Pinpoint the cell where the given text exists, returning its (X, Y) midpoint coordinate. 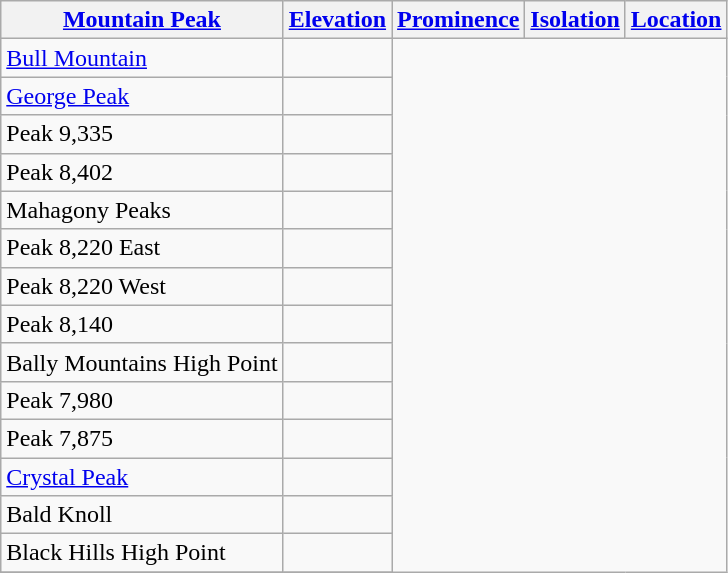
Prominence (458, 20)
Crystal Peak (142, 477)
Black Hills High Point (142, 553)
Location (676, 20)
Isolation (575, 20)
Peak 7,875 (142, 438)
Peak 8,402 (142, 172)
Bull Mountain (142, 58)
Peak 9,335 (142, 134)
George Peak (142, 96)
Bald Knoll (142, 515)
Peak 8,220 East (142, 248)
Bally Mountains High Point (142, 362)
Peak 8,220 West (142, 286)
Mountain Peak (142, 20)
Peak 7,980 (142, 400)
Peak 8,140 (142, 324)
Elevation (337, 20)
Mahagony Peaks (142, 210)
